Capture the cell that displays the provided text and extract its [x, y] central coordinate. 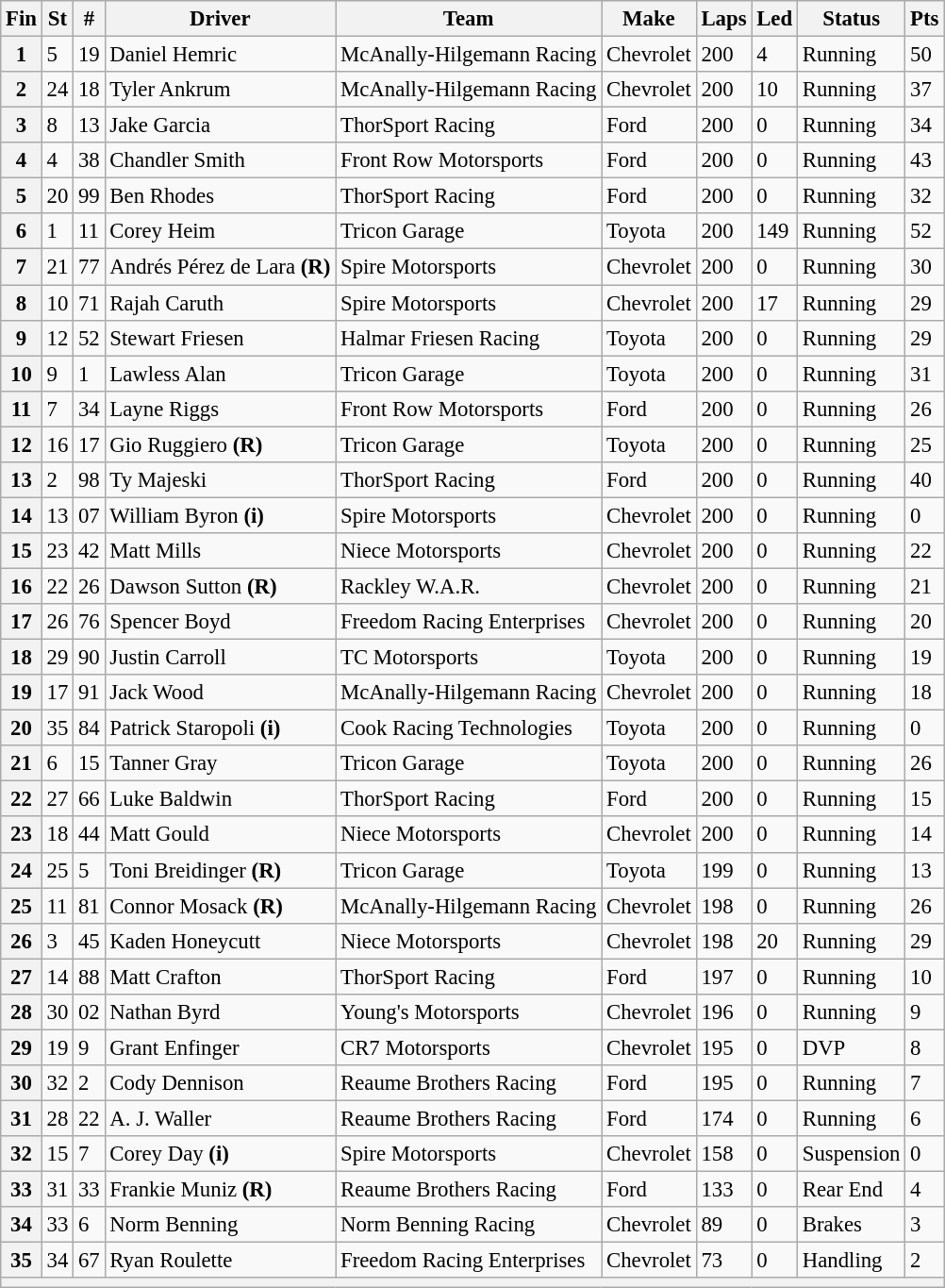
Connor Mosack (R) [221, 906]
196 [724, 1012]
Spencer Boyd [221, 622]
Corey Day (i) [221, 1154]
Layne Riggs [221, 409]
44 [89, 835]
50 [924, 55]
71 [89, 303]
98 [89, 480]
Andrés Pérez de Lara (R) [221, 267]
Dawson Sutton (R) [221, 586]
Tyler Ankrum [221, 90]
Frankie Muniz (R) [221, 1190]
Toni Breidinger (R) [221, 870]
Grant Enfinger [221, 1047]
88 [89, 977]
45 [89, 941]
Justin Carroll [221, 658]
Jake Garcia [221, 125]
Driver [221, 19]
Make [649, 19]
Stewart Friesen [221, 338]
A. J. Waller [221, 1118]
40 [924, 480]
Corey Heim [221, 231]
Rear End [851, 1190]
43 [924, 160]
42 [89, 551]
07 [89, 515]
Kaden Honeycutt [221, 941]
Cook Racing Technologies [469, 728]
158 [724, 1154]
37 [924, 90]
91 [89, 693]
Daniel Hemric [221, 55]
Rajah Caruth [221, 303]
Nathan Byrd [221, 1012]
William Byron (i) [221, 515]
Matt Mills [221, 551]
CR7 Motorsports [469, 1047]
149 [775, 231]
Laps [724, 19]
Handling [851, 1261]
Suspension [851, 1154]
89 [724, 1225]
DVP [851, 1047]
Luke Baldwin [221, 799]
Gio Ruggiero (R) [221, 444]
197 [724, 977]
199 [724, 870]
# [89, 19]
67 [89, 1261]
Ryan Roulette [221, 1261]
Fin [22, 19]
81 [89, 906]
66 [89, 799]
Tanner Gray [221, 763]
Patrick Staropoli (i) [221, 728]
Lawless Alan [221, 374]
Brakes [851, 1225]
St [57, 19]
Team [469, 19]
Halmar Friesen Racing [469, 338]
77 [89, 267]
Young's Motorsports [469, 1012]
73 [724, 1261]
TC Motorsports [469, 658]
76 [89, 622]
Cody Dennison [221, 1083]
Ben Rhodes [221, 196]
133 [724, 1190]
90 [89, 658]
Pts [924, 19]
Rackley W.A.R. [469, 586]
Status [851, 19]
02 [89, 1012]
Led [775, 19]
38 [89, 160]
Ty Majeski [221, 480]
84 [89, 728]
Matt Gould [221, 835]
174 [724, 1118]
Norm Benning Racing [469, 1225]
Jack Wood [221, 693]
99 [89, 196]
Norm Benning [221, 1225]
Matt Crafton [221, 977]
Chandler Smith [221, 160]
